Return (X, Y) of the center of cell containing provided text 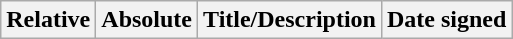
Title/Description (290, 20)
Absolute (147, 20)
Date signed (446, 20)
Relative (48, 20)
